Find where the given text appears and provide that cell's center as [X, Y] coordinate. 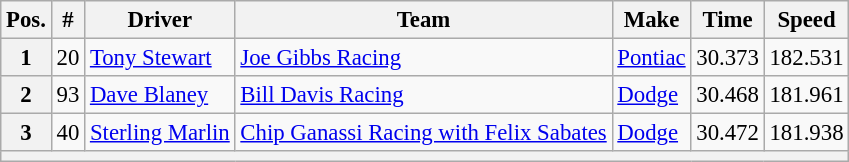
182.531 [806, 58]
30.472 [728, 133]
93 [68, 95]
1 [26, 58]
Dave Blaney [160, 95]
Bill Davis Racing [424, 95]
Chip Ganassi Racing with Felix Sabates [424, 133]
Pontiac [652, 58]
3 [26, 133]
Joe Gibbs Racing [424, 58]
Driver [160, 20]
2 [26, 95]
Make [652, 20]
40 [68, 133]
30.468 [728, 95]
Tony Stewart [160, 58]
20 [68, 58]
181.961 [806, 95]
30.373 [728, 58]
181.938 [806, 133]
Time [728, 20]
Team [424, 20]
# [68, 20]
Speed [806, 20]
Sterling Marlin [160, 133]
Pos. [26, 20]
